Search for the cell housing the specified text and yield its (x, y) center coordinate. 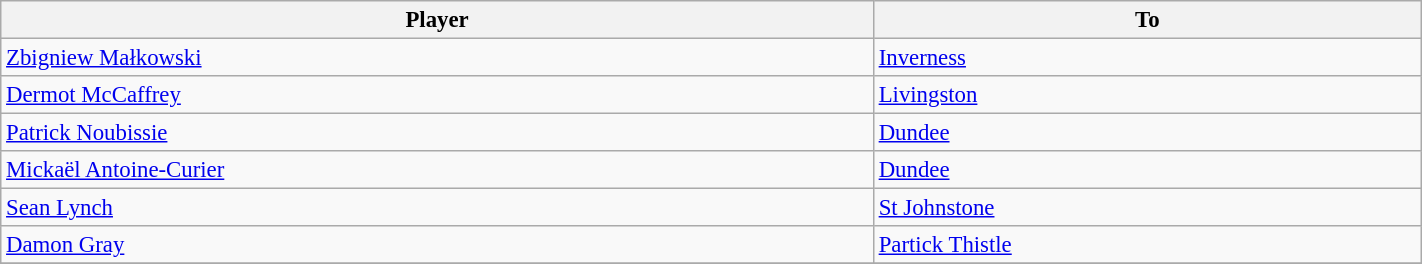
Mickaël Antoine-Curier (438, 170)
Livingston (1147, 95)
St Johnstone (1147, 208)
Patrick Noubissie (438, 133)
Sean Lynch (438, 208)
Dermot McCaffrey (438, 95)
To (1147, 20)
Player (438, 20)
Inverness (1147, 58)
Zbigniew Małkowski (438, 58)
Partick Thistle (1147, 245)
Damon Gray (438, 245)
